Find where the given text appears and provide that cell's center as [X, Y] coordinate. 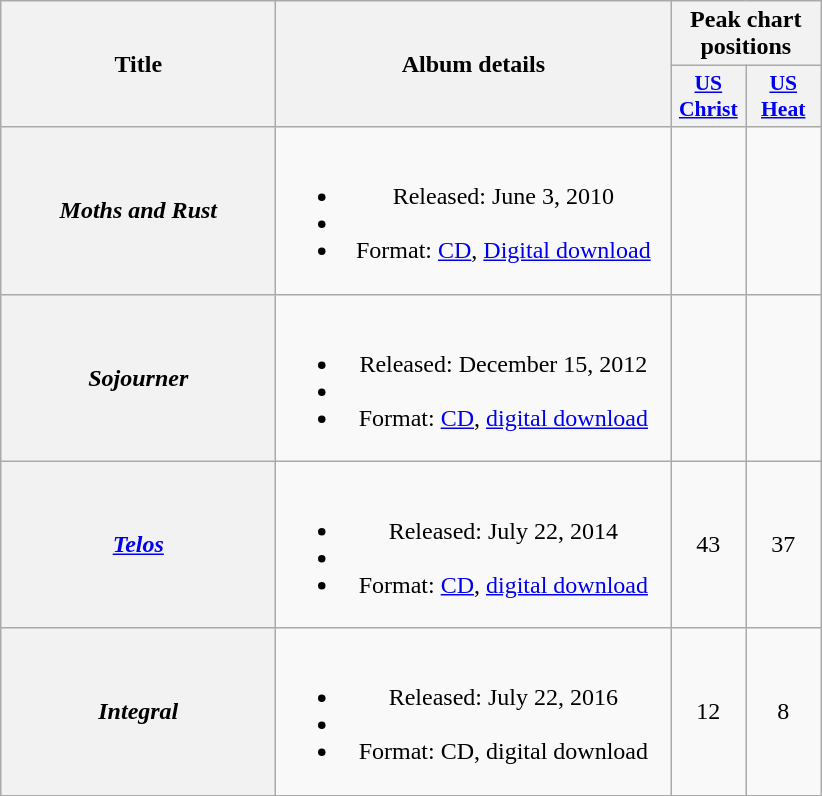
43 [708, 544]
Sojourner [138, 378]
Title [138, 64]
Integral [138, 712]
Moths and Rust [138, 210]
Album details [474, 64]
8 [784, 712]
Released: July 22, 2014Format: CD, digital download [474, 544]
Released: July 22, 2016Format: CD, digital download [474, 712]
37 [784, 544]
USChrist [708, 96]
Released: December 15, 2012Format: CD, digital download [474, 378]
USHeat [784, 96]
12 [708, 712]
Peak chart positions [746, 34]
Telos [138, 544]
Released: June 3, 2010Format: CD, Digital download [474, 210]
